Provide the [x, y] coordinate of the cell's center where the given text is located.  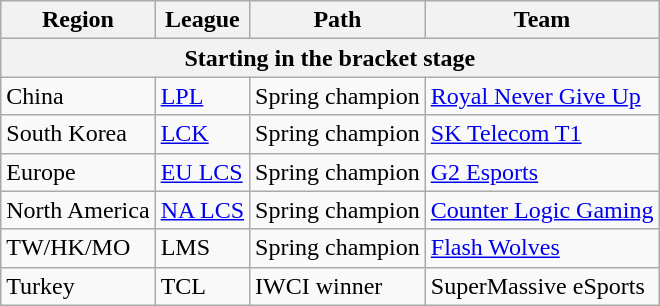
Region [78, 20]
G2 Esports [542, 172]
Counter Logic Gaming [542, 210]
TCL [202, 286]
Turkey [78, 286]
SK Telecom T1 [542, 134]
Path [338, 20]
TW/HK/MO [78, 248]
League [202, 20]
LCK [202, 134]
IWCI winner [338, 286]
EU LCS [202, 172]
North America [78, 210]
LPL [202, 96]
South Korea [78, 134]
LMS [202, 248]
Europe [78, 172]
Team [542, 20]
NA LCS [202, 210]
Royal Never Give Up [542, 96]
Starting in the bracket stage [330, 58]
SuperMassive eSports [542, 286]
Flash Wolves [542, 248]
China [78, 96]
